Output the (x, y) coordinate of the center of the cell containing the given text.  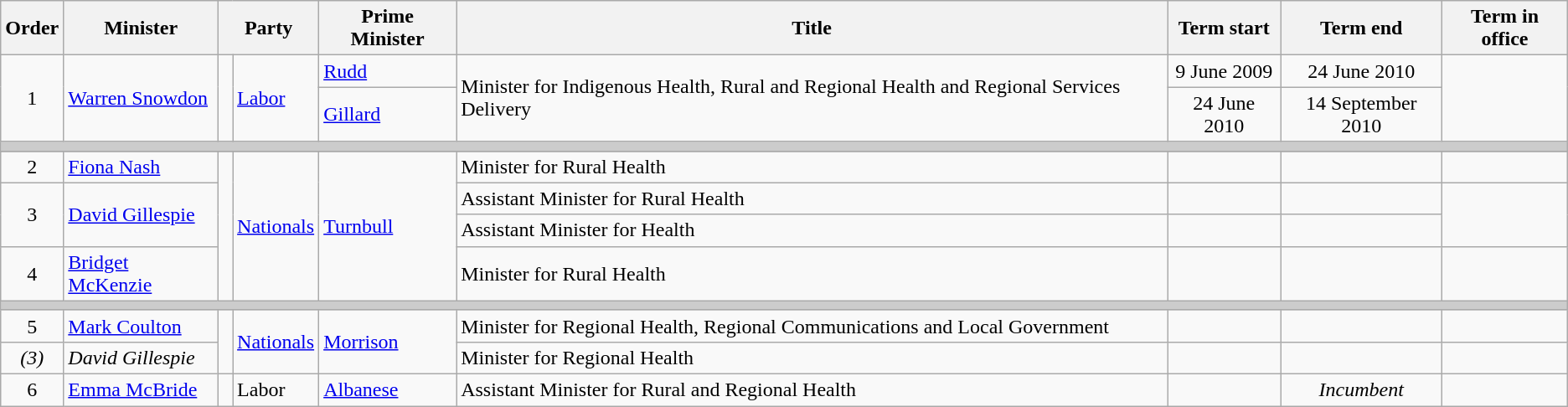
Term in office (1504, 28)
Gillard (388, 114)
Albanese (388, 389)
Warren Snowdon (141, 99)
Emma McBride (141, 389)
Minister for Regional Health, Regional Communications and Local Government (812, 326)
5 (32, 326)
2 (32, 167)
Bridget McKenzie (141, 273)
Title (812, 28)
(3) (32, 358)
Morrison (388, 342)
Prime Minister (388, 28)
Assistant Minister for Health (812, 230)
Minister for Indigenous Health, Rural and Regional Health and Regional Services Delivery (812, 99)
3 (32, 214)
1 (32, 99)
14 September 2010 (1362, 114)
4 (32, 273)
Rudd (388, 71)
Assistant Minister for Rural and Regional Health (812, 389)
Minister (141, 28)
Order (32, 28)
Term end (1362, 28)
Mark Coulton (141, 326)
Assistant Minister for Rural Health (812, 198)
Minister for Regional Health (812, 358)
Turnbull (388, 226)
Term start (1225, 28)
Fiona Nash (141, 167)
Party (269, 28)
9 June 2009 (1225, 71)
6 (32, 389)
Incumbent (1362, 389)
